Pinpoint the cell where the given text exists, returning its [X, Y] midpoint coordinate. 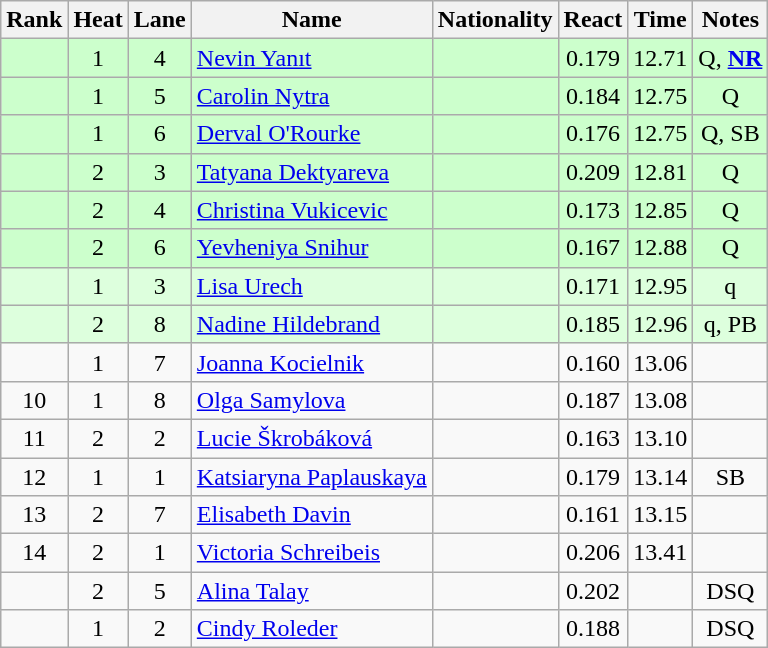
Tatyana Dektyareva [312, 172]
0.161 [593, 515]
q [730, 286]
Alina Talay [312, 591]
12.85 [660, 210]
Rank [34, 20]
Christina Vukicevic [312, 210]
Joanna Kocielnik [312, 362]
0.188 [593, 629]
0.176 [593, 134]
Elisabeth Davin [312, 515]
Olga Samylova [312, 400]
0.209 [593, 172]
Lisa Urech [312, 286]
Lane [160, 20]
Time [660, 20]
0.173 [593, 210]
0.202 [593, 591]
Cindy Roleder [312, 629]
13.10 [660, 438]
13 [34, 515]
Heat [98, 20]
12.81 [660, 172]
SB [730, 477]
12.96 [660, 324]
Victoria Schreibeis [312, 553]
0.206 [593, 553]
0.187 [593, 400]
13.06 [660, 362]
13.41 [660, 553]
14 [34, 553]
Q, SB [730, 134]
0.160 [593, 362]
13.14 [660, 477]
Nevin Yanıt [312, 58]
12 [34, 477]
Notes [730, 20]
Katsiaryna Paplauskaya [312, 477]
12.88 [660, 248]
Lucie Škrobáková [312, 438]
Nadine Hildebrand [312, 324]
13.08 [660, 400]
q, PB [730, 324]
React [593, 20]
Yevheniya Snihur [312, 248]
0.167 [593, 248]
12.95 [660, 286]
Q, NR [730, 58]
Derval O'Rourke [312, 134]
Carolin Nytra [312, 96]
Name [312, 20]
10 [34, 400]
0.184 [593, 96]
Nationality [495, 20]
12.71 [660, 58]
13.15 [660, 515]
0.163 [593, 438]
11 [34, 438]
0.171 [593, 286]
0.185 [593, 324]
